Extract the [x, y] coordinate from the center of the cell holding the provided text.  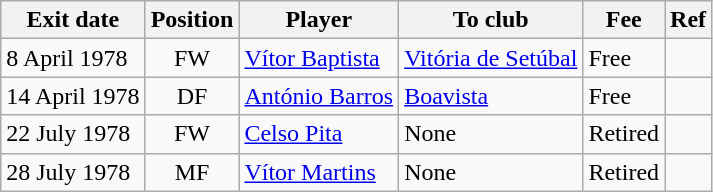
Ref [688, 20]
Player [319, 20]
28 July 1978 [73, 172]
DF [192, 96]
8 April 1978 [73, 58]
António Barros [319, 96]
Position [192, 20]
22 July 1978 [73, 134]
Vitória de Setúbal [491, 58]
14 April 1978 [73, 96]
Vítor Martins [319, 172]
To club [491, 20]
Boavista [491, 96]
Exit date [73, 20]
Celso Pita [319, 134]
Vítor Baptista [319, 58]
Fee [624, 20]
MF [192, 172]
